Scan for the cell matching the given text and deliver its (x, y) coordinate at center. 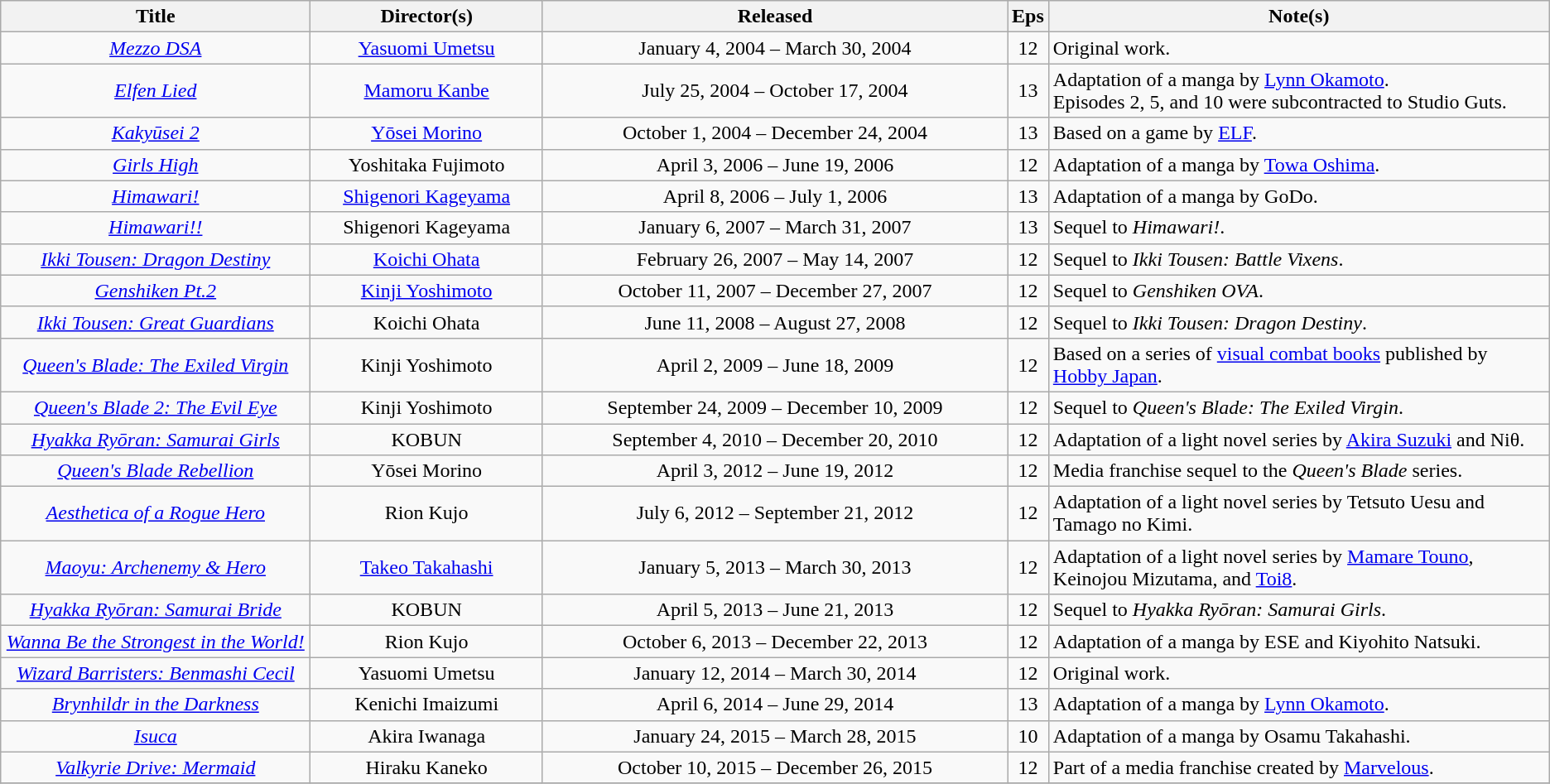
Title (156, 17)
January 4, 2004 – March 30, 2004 (775, 48)
Genshiken Pt.2 (156, 291)
Ikki Tousen: Great Guardians (156, 322)
Yoshitaka Fujimoto (427, 165)
January 5, 2013 – March 30, 2013 (775, 568)
Mezzo DSA (156, 48)
October 1, 2004 – December 24, 2004 (775, 133)
Takeo Takahashi (427, 568)
Sequel to Hyakka Ryōran: Samurai Girls. (1298, 610)
October 6, 2013 – December 22, 2013 (775, 642)
Hiraku Kaneko (427, 767)
Akira Iwanaga (427, 736)
Himawari!! (156, 228)
Aesthetica of a Rogue Hero (156, 513)
October 10, 2015 – December 26, 2015 (775, 767)
Sequel to Ikki Tousen: Dragon Destiny. (1298, 322)
Girls High (156, 165)
Hyakka Ryōran: Samurai Bride (156, 610)
Queen's Blade: The Exiled Virgin (156, 364)
Adaptation of a manga by Lynn Okamoto.Episodes 2, 5, and 10 were subcontracted to Studio Guts. (1298, 91)
Adaptation of a manga by ESE and Kiyohito Natsuki. (1298, 642)
Isuca (156, 736)
January 12, 2014 – March 30, 2014 (775, 673)
Adaptation of a manga by GoDo. (1298, 196)
Released (775, 17)
Based on a game by ELF. (1298, 133)
September 4, 2010 – December 20, 2010 (775, 440)
Sequel to Queen's Blade: The Exiled Virgin. (1298, 407)
April 5, 2013 – June 21, 2013 (775, 610)
July 25, 2004 – October 17, 2004 (775, 91)
January 6, 2007 – March 31, 2007 (775, 228)
Media franchise sequel to the Queen's Blade series. (1298, 471)
Sequel to Ikki Tousen: Battle Vixens. (1298, 259)
Wanna Be the Strongest in the World! (156, 642)
September 24, 2009 – December 10, 2009 (775, 407)
April 3, 2012 – June 19, 2012 (775, 471)
Eps (1028, 17)
Adaptation of a light novel series by Mamare Touno, Keinojou Mizutama, and Toi8. (1298, 568)
April 3, 2006 – June 19, 2006 (775, 165)
Kakyūsei 2 (156, 133)
Brynhildr in the Darkness (156, 705)
Adaptation of a light novel series by Tetsuto Uesu and Tamago no Kimi. (1298, 513)
Adaptation of a manga by Towa Oshima. (1298, 165)
Queen's Blade 2: The Evil Eye (156, 407)
Maoyu: Archenemy & Hero (156, 568)
Valkyrie Drive: Mermaid (156, 767)
Director(s) (427, 17)
Wizard Barristers: Benmashi Cecil (156, 673)
Note(s) (1298, 17)
February 26, 2007 – May 14, 2007 (775, 259)
January 24, 2015 – March 28, 2015 (775, 736)
October 11, 2007 – December 27, 2007 (775, 291)
April 6, 2014 – June 29, 2014 (775, 705)
Sequel to Genshiken OVA. (1298, 291)
April 2, 2009 – June 18, 2009 (775, 364)
Adaptation of a manga by Osamu Takahashi. (1298, 736)
Kenichi Imaizumi (427, 705)
Queen's Blade Rebellion (156, 471)
Sequel to Himawari!. (1298, 228)
Hyakka Ryōran: Samurai Girls (156, 440)
June 11, 2008 – August 27, 2008 (775, 322)
Based on a series of visual combat books published by Hobby Japan. (1298, 364)
Himawari! (156, 196)
Adaptation of a manga by Lynn Okamoto. (1298, 705)
July 6, 2012 – September 21, 2012 (775, 513)
Elfen Lied (156, 91)
Adaptation of a light novel series by Akira Suzuki and Niθ. (1298, 440)
Mamoru Kanbe (427, 91)
Part of a media franchise created by Marvelous. (1298, 767)
Ikki Tousen: Dragon Destiny (156, 259)
10 (1028, 736)
April 8, 2006 – July 1, 2006 (775, 196)
